For the text-containing cell, return its midpoint in (x, y) coordinate format. 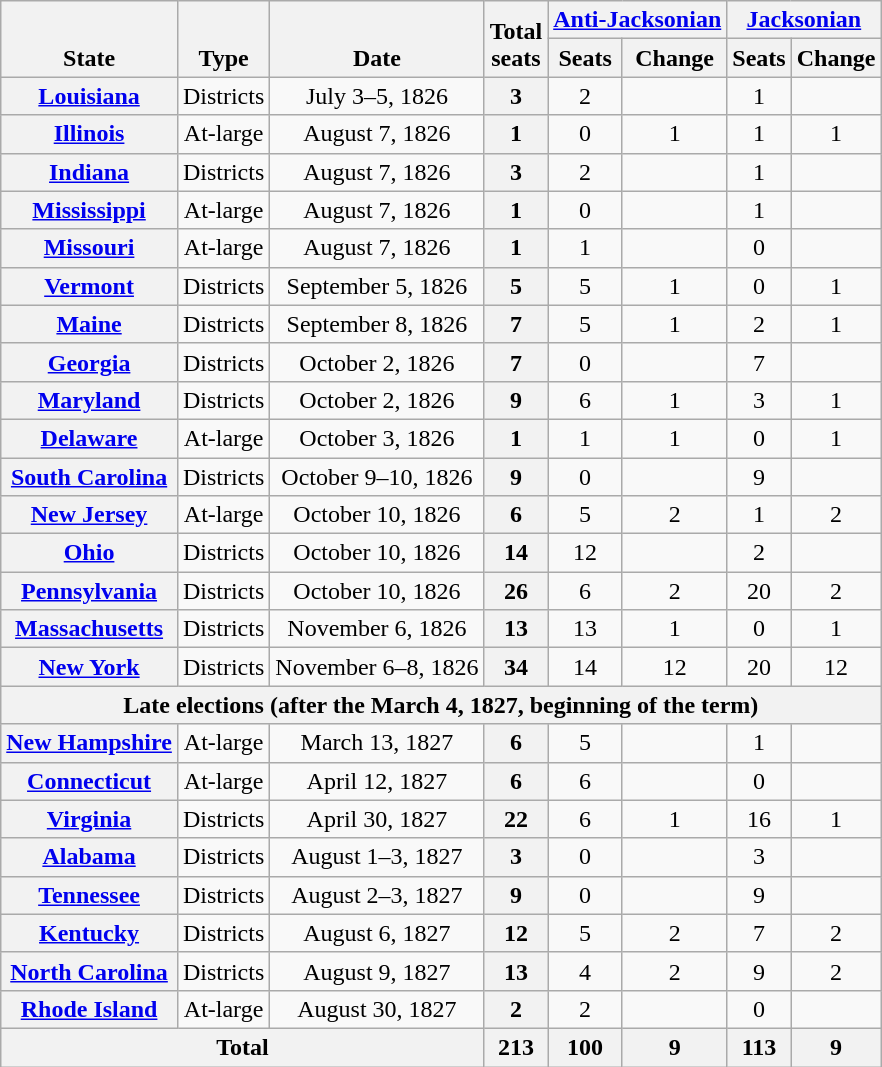
Late elections (after the March 4, 1827, beginning of the term) (441, 705)
Alabama (90, 857)
Total (242, 1047)
Indiana (90, 172)
Virginia (90, 819)
100 (586, 1047)
Ohio (90, 553)
South Carolina (90, 477)
Louisiana (90, 96)
Maine (90, 324)
April 30, 1827 (377, 819)
August 1–3, 1827 (377, 857)
October 9–10, 1826 (377, 477)
Vermont (90, 286)
Georgia (90, 362)
Anti-Jacksonian (638, 20)
Kentucky (90, 933)
Rhode Island (90, 1009)
August 30, 1827 (377, 1009)
March 13, 1827 (377, 743)
Maryland (90, 400)
Tennessee (90, 895)
North Carolina (90, 971)
April 12, 1827 (377, 781)
September 8, 1826 (377, 324)
Missouri (90, 248)
November 6–8, 1826 (377, 667)
Delaware (90, 438)
August 6, 1827 (377, 933)
July 3–5, 1826 (377, 96)
October 3, 1826 (377, 438)
Jacksonian (804, 20)
Illinois (90, 134)
Massachusetts (90, 629)
Totalseats (516, 39)
Connecticut (90, 781)
November 6, 1826 (377, 629)
New Hampshire (90, 743)
Type (223, 39)
Mississippi (90, 210)
August 2–3, 1827 (377, 895)
New York (90, 667)
213 (516, 1047)
4 (586, 971)
22 (516, 819)
August 9, 1827 (377, 971)
26 (516, 591)
113 (759, 1047)
Pennsylvania (90, 591)
16 (759, 819)
September 5, 1826 (377, 286)
34 (516, 667)
State (90, 39)
Date (377, 39)
New Jersey (90, 515)
